Determine the (x, y) coordinate at the center of the cell enclosing the given text.  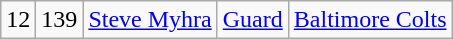
139 (60, 20)
Steve Myhra (150, 20)
12 (18, 20)
Guard (252, 20)
Baltimore Colts (370, 20)
